From the cell containing the given text, extract its center point as (x, y) coordinate. 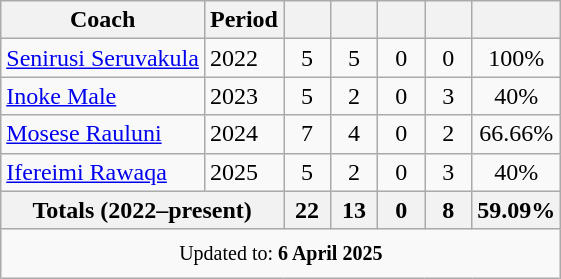
2024 (244, 134)
7 (308, 134)
66.66% (516, 134)
Coach (103, 20)
Ifereimi Rawaqa (103, 172)
4 (354, 134)
22 (308, 210)
100% (516, 58)
Totals (2022–present) (142, 210)
Period (244, 20)
Inoke Male (103, 96)
2022 (244, 58)
2023 (244, 96)
13 (354, 210)
Mosese Rauluni (103, 134)
2025 (244, 172)
Updated to: 6 April 2025 (281, 254)
Senirusi Seruvakula (103, 58)
59.09% (516, 210)
8 (448, 210)
